For the text-containing cell, return its midpoint in [X, Y] coordinate format. 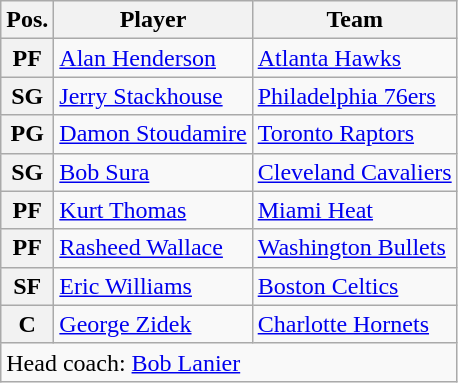
Damon Stoudamire [153, 134]
SF [28, 286]
George Zidek [153, 324]
C [28, 324]
Eric Williams [153, 286]
Charlotte Hornets [354, 324]
Head coach: Bob Lanier [229, 362]
Toronto Raptors [354, 134]
Alan Henderson [153, 58]
Miami Heat [354, 210]
Bob Sura [153, 172]
Team [354, 20]
Pos. [28, 20]
Player [153, 20]
Jerry Stackhouse [153, 96]
PG [28, 134]
Washington Bullets [354, 248]
Atlanta Hawks [354, 58]
Philadelphia 76ers [354, 96]
Cleveland Cavaliers [354, 172]
Boston Celtics [354, 286]
Rasheed Wallace [153, 248]
Kurt Thomas [153, 210]
